Extract the [X, Y] coordinate from the center of the cell holding the provided text.  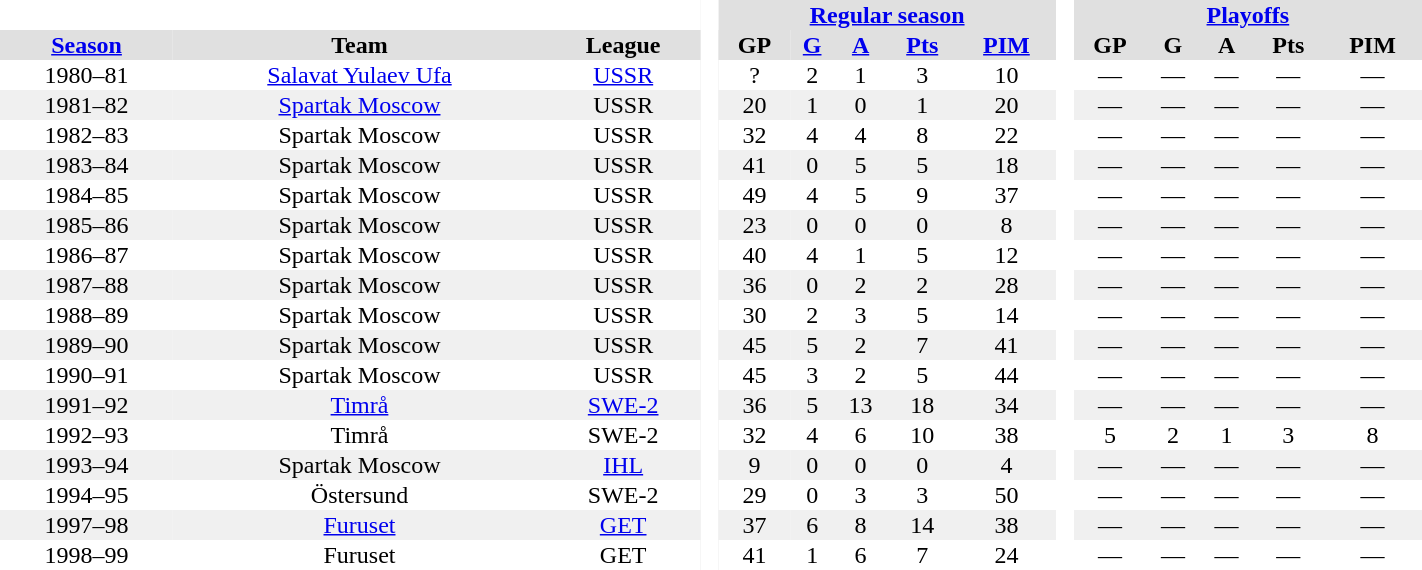
40 [754, 255]
22 [1006, 135]
1981–82 [86, 105]
49 [754, 195]
1991–92 [86, 405]
1982–83 [86, 135]
1992–93 [86, 435]
30 [754, 315]
1998–99 [86, 555]
Season [86, 45]
28 [1006, 285]
Östersund [360, 495]
44 [1006, 375]
1980–81 [86, 75]
29 [754, 495]
50 [1006, 495]
1989–90 [86, 345]
34 [1006, 405]
1987–88 [86, 285]
1993–94 [86, 465]
Team [360, 45]
13 [861, 405]
1984–85 [86, 195]
Regular season [887, 15]
1988–89 [86, 315]
23 [754, 225]
1990–91 [86, 375]
1994–95 [86, 495]
IHL [624, 465]
1985–86 [86, 225]
? [754, 75]
Salavat Yulaev Ufa [360, 75]
1986–87 [86, 255]
League [624, 45]
Playoffs [1248, 15]
12 [1006, 255]
1997–98 [86, 525]
24 [1006, 555]
1983–84 [86, 165]
